Determine the [X, Y] coordinate at the center of the cell enclosing the given text.  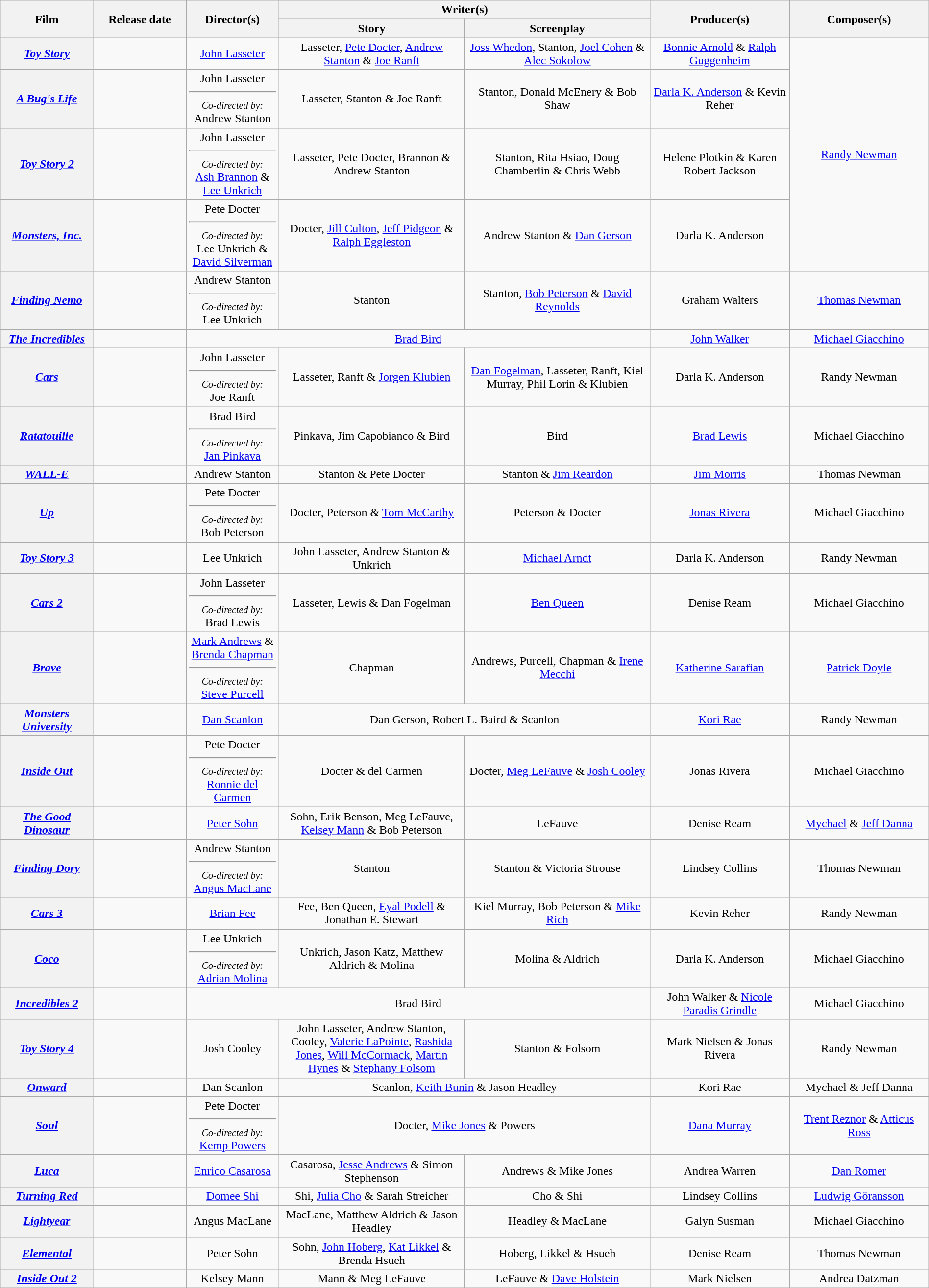
Katherine Sarafian [720, 668]
Inside Out [47, 771]
Josh Cooley [232, 1049]
Helene Plotkin & Karen Robert Jackson [720, 164]
Elemental [47, 1253]
Docter, Meg LeFauve & Josh Cooley [558, 771]
Incredibles 2 [47, 1004]
John LasseterCo-directed by:Joe Ranft [232, 377]
Producer(s) [720, 19]
Toy Story 4 [47, 1049]
LeFauve [558, 823]
Andrea Datzman [859, 1279]
Film [47, 19]
Stanton, Donald McEnery & Bob Shaw [558, 99]
Patrick Doyle [859, 668]
Casarosa, Jesse Andrews & Simon Stephenson [371, 1170]
Docter, Jill Culton, Jeff Pidgeon & Ralph Eggleston [371, 235]
Soul [47, 1125]
Andrea Warren [720, 1170]
Cars [47, 377]
Lasseter, Lewis & Dan Fogelman [371, 603]
Writer(s) [464, 10]
Pinkava, Jim Capobianco & Bird [371, 435]
Kiel Murray, Bob Peterson & Mike Rich [558, 914]
Mark Andrews & Brenda ChapmanCo-directed by:Steve Purcell [232, 668]
Docter, Peterson & Tom McCarthy [371, 513]
John LasseterCo-directed by:Andrew Stanton [232, 99]
Jim Morris [720, 474]
Monsters, Inc. [47, 235]
Pete DocterCo-directed by:Bob Peterson [232, 513]
Turning Red [47, 1196]
Stanton & Victoria Strouse [558, 868]
Enrico Casarosa [232, 1170]
Release date [139, 19]
Mark Nielsen & Jonas Rivera [720, 1049]
Andrews & Mike Jones [558, 1170]
Toy Story 2 [47, 164]
Monsters University [47, 719]
Story [371, 28]
Stanton, Rita Hsiao, Doug Chamberlin & Chris Webb [558, 164]
Dan Romer [859, 1170]
Galyn Susman [720, 1221]
Lasseter, Pete Docter, Andrew Stanton & Joe Ranft [371, 54]
Screenplay [558, 28]
Up [47, 513]
The Incredibles [47, 339]
Lasseter, Pete Docter, Brannon & Andrew Stanton [371, 164]
Director(s) [232, 19]
Brave [47, 668]
Lasseter, Stanton & Joe Ranft [371, 99]
Joss Whedon, Stanton, Joel Cohen & Alec Sokolow [558, 54]
Andrew StantonCo-directed by:Lee Unkrich [232, 300]
Dan Gerson, Robert L. Baird & Scanlon [464, 719]
Pete DocterCo-directed by:Kemp Powers [232, 1125]
John Walker [720, 339]
Stanton & Folsom [558, 1049]
Stanton & Jim Reardon [558, 474]
Michael Arndt [558, 558]
Kevin Reher [720, 914]
John Lasseter, Andrew Stanton, Cooley, Valerie LaPointe, Rashida Jones, Will McCormack, Martin Hynes & Stephany Folsom [371, 1049]
Andrew StantonCo-directed by:Angus MacLane [232, 868]
Scanlon, Keith Bunin & Jason Headley [464, 1087]
Unkrich, Jason Katz, Matthew Aldrich & Molina [371, 959]
Peterson & Docter [558, 513]
Stanton, Bob Peterson & David Reynolds [558, 300]
Dana Murray [720, 1125]
Cho & Shi [558, 1196]
Lasseter, Ranft & Jorgen Klubien [371, 377]
Onward [47, 1087]
Dan Fogelman, Lasseter, Ranft, Kiel Murray, Phil Lorin & Klubien [558, 377]
Shi, Julia Cho & Sarah Streicher [371, 1196]
Stanton & Pete Docter [371, 474]
Toy Story 3 [47, 558]
Finding Dory [47, 868]
John Lasseter [232, 54]
Angus MacLane [232, 1221]
Ben Queen [558, 603]
Trent Reznor & Atticus Ross [859, 1125]
Ratatouille [47, 435]
Kelsey Mann [232, 1279]
WALL-E [47, 474]
Lee UnkrichCo-directed by:Adrian Molina [232, 959]
Sohn, Erik Benson, Meg LeFauve, Kelsey Mann & Bob Peterson [371, 823]
Domee Shi [232, 1196]
Bird [558, 435]
Cars 3 [47, 914]
Toy Story [47, 54]
Andrew Stanton & Dan Gerson [558, 235]
Pete DocterCo-directed by:Lee Unkrich & David Silverman [232, 235]
Composer(s) [859, 19]
Graham Walters [720, 300]
Brad BirdCo-directed by:Jan Pinkava [232, 435]
John LasseterCo-directed by:Brad Lewis [232, 603]
The Good Dinosaur [47, 823]
Finding Nemo [47, 300]
John LasseterCo-directed by:Ash Brannon & Lee Unkrich [232, 164]
Luca [47, 1170]
Ludwig Göransson [859, 1196]
Inside Out 2 [47, 1279]
A Bug's Life [47, 99]
Brad Lewis [720, 435]
Darla K. Anderson & Kevin Reher [720, 99]
Headley & MacLane [558, 1221]
Docter, Mike Jones & Powers [464, 1125]
Hoberg, Likkel & Hsueh [558, 1253]
Bonnie Arnold & Ralph Guggenheim [720, 54]
Mann & Meg LeFauve [371, 1279]
Coco [47, 959]
Chapman [371, 668]
Andrews, Purcell, Chapman & Irene Mecchi [558, 668]
LeFauve & Dave Holstein [558, 1279]
MacLane, Matthew Aldrich & Jason Headley [371, 1221]
Pete DocterCo-directed by:Ronnie del Carmen [232, 771]
Brian Fee [232, 914]
Lightyear [47, 1221]
Andrew Stanton [232, 474]
Molina & Aldrich [558, 959]
Sohn, John Hoberg, Kat Likkel & Brenda Hsueh [371, 1253]
John Lasseter, Andrew Stanton & Unkrich [371, 558]
Cars 2 [47, 603]
Docter & del Carmen [371, 771]
Mark Nielsen [720, 1279]
John Walker & Nicole Paradis Grindle [720, 1004]
Lee Unkrich [232, 558]
Fee, Ben Queen, Eyal Podell & Jonathan E. Stewart [371, 914]
